Determine the (X, Y) coordinate at the center of the cell enclosing the given text.  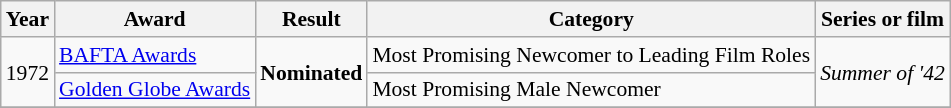
Most Promising Male Newcomer (591, 90)
Category (591, 19)
Most Promising Newcomer to Leading Film Roles (591, 55)
Nominated (311, 72)
Result (311, 19)
BAFTA Awards (154, 55)
Series or film (882, 19)
Award (154, 19)
Summer of '42 (882, 72)
1972 (28, 72)
Year (28, 19)
Golden Globe Awards (154, 90)
